Pinpoint the cell where the given text exists, returning its [X, Y] midpoint coordinate. 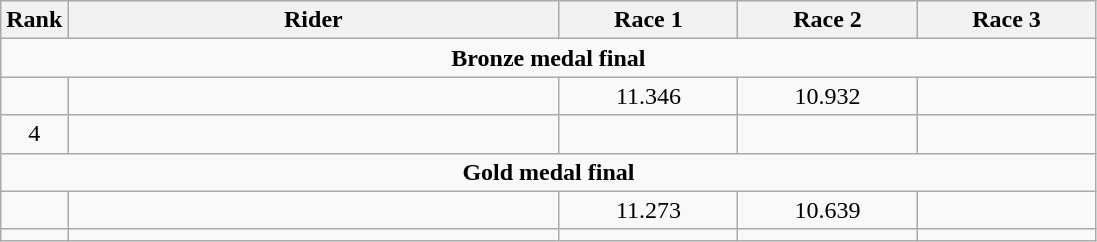
11.273 [648, 210]
Race 1 [648, 20]
Rank [34, 20]
Race 3 [1006, 20]
Gold medal final [548, 172]
10.932 [828, 96]
11.346 [648, 96]
Rider [314, 20]
10.639 [828, 210]
Race 2 [828, 20]
Bronze medal final [548, 58]
4 [34, 134]
